Detect which cell encompasses the target text, then output its [X, Y] center coordinate. 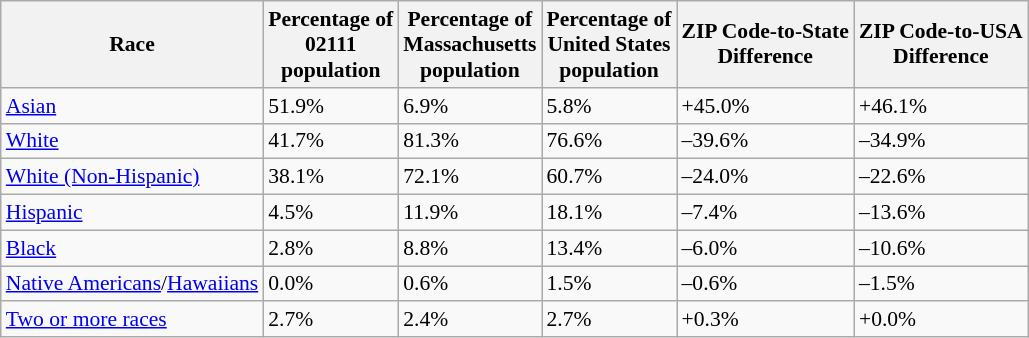
1.5% [610, 284]
8.8% [470, 248]
18.1% [610, 213]
51.9% [330, 106]
5.8% [610, 106]
Asian [132, 106]
41.7% [330, 141]
+45.0% [764, 106]
0.6% [470, 284]
Percentage of 02111population [330, 44]
Race [132, 44]
White [132, 141]
+46.1% [941, 106]
White (Non-Hispanic) [132, 177]
–22.6% [941, 177]
0.0% [330, 284]
–13.6% [941, 213]
72.1% [470, 177]
13.4% [610, 248]
–34.9% [941, 141]
2.8% [330, 248]
Two or more races [132, 320]
+0.3% [764, 320]
Percentage ofMassachusettspopulation [470, 44]
–1.5% [941, 284]
Black [132, 248]
Percentage ofUnited Statespopulation [610, 44]
4.5% [330, 213]
38.1% [330, 177]
11.9% [470, 213]
–39.6% [764, 141]
–6.0% [764, 248]
76.6% [610, 141]
–10.6% [941, 248]
60.7% [610, 177]
2.4% [470, 320]
+0.0% [941, 320]
ZIP Code-to-StateDifference [764, 44]
6.9% [470, 106]
–7.4% [764, 213]
ZIP Code-to-USADifference [941, 44]
Hispanic [132, 213]
Native Americans/Hawaiians [132, 284]
–0.6% [764, 284]
81.3% [470, 141]
–24.0% [764, 177]
